Provide the [X, Y] coordinate of the cell's center where the given text is located.  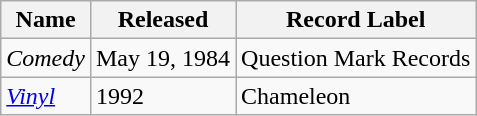
Released [162, 20]
Chameleon [356, 96]
Name [46, 20]
1992 [162, 96]
Vinyl [46, 96]
Question Mark Records [356, 58]
Record Label [356, 20]
May 19, 1984 [162, 58]
Comedy [46, 58]
